Detect which cell encompasses the target text, then output its (x, y) center coordinate. 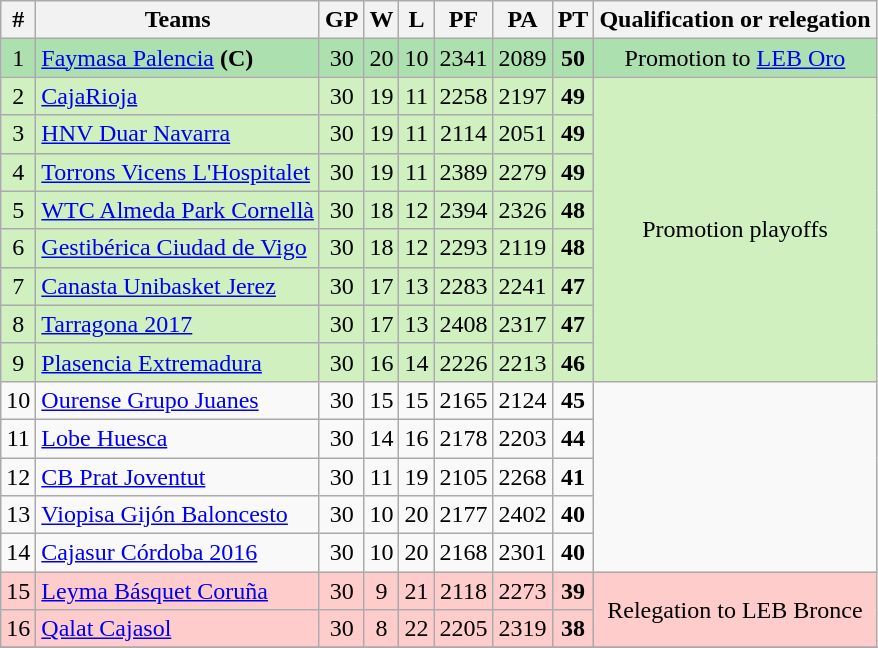
5 (18, 210)
Promotion to LEB Oro (735, 58)
PF (464, 20)
2326 (522, 210)
2273 (522, 591)
2168 (464, 553)
44 (573, 438)
Viopisa Gijón Baloncesto (178, 515)
2293 (464, 248)
22 (416, 629)
Leyma Básquet Coruña (178, 591)
21 (416, 591)
2105 (464, 477)
2241 (522, 286)
GP (341, 20)
2394 (464, 210)
4 (18, 172)
2258 (464, 96)
50 (573, 58)
39 (573, 591)
2341 (464, 58)
Canasta Unibasket Jerez (178, 286)
2319 (522, 629)
W (382, 20)
Qualification or relegation (735, 20)
2317 (522, 324)
2197 (522, 96)
# (18, 20)
CB Prat Joventut (178, 477)
41 (573, 477)
45 (573, 400)
2178 (464, 438)
Teams (178, 20)
2279 (522, 172)
2389 (464, 172)
PT (573, 20)
3 (18, 134)
2 (18, 96)
2205 (464, 629)
2268 (522, 477)
2402 (522, 515)
2119 (522, 248)
Ourense Grupo Juanes (178, 400)
46 (573, 362)
7 (18, 286)
Torrons Vicens L'Hospitalet (178, 172)
2213 (522, 362)
2124 (522, 400)
2283 (464, 286)
Promotion playoffs (735, 229)
Tarragona 2017 (178, 324)
1 (18, 58)
2301 (522, 553)
HNV Duar Navarra (178, 134)
Lobe Huesca (178, 438)
Cajasur Córdoba 2016 (178, 553)
2118 (464, 591)
2165 (464, 400)
L (416, 20)
2177 (464, 515)
Plasencia Extremadura (178, 362)
PA (522, 20)
CajaRioja (178, 96)
Gestibérica Ciudad de Vigo (178, 248)
2408 (464, 324)
2203 (522, 438)
Relegation to LEB Bronce (735, 610)
2089 (522, 58)
Qalat Cajasol (178, 629)
6 (18, 248)
Faymasa Palencia (C) (178, 58)
2114 (464, 134)
38 (573, 629)
WTC Almeda Park Cornellà (178, 210)
2226 (464, 362)
2051 (522, 134)
